Find where the given text appears and provide that cell's center as (x, y) coordinate. 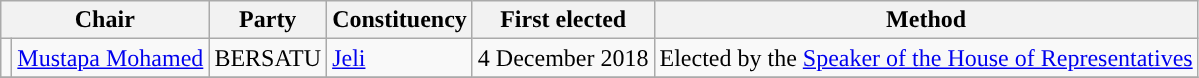
Mustapa Mohamed (110, 58)
Jeli (400, 58)
Elected by the Speaker of the House of Representatives (926, 58)
Chair (105, 20)
4 December 2018 (563, 58)
Party (268, 20)
First elected (563, 20)
BERSATU (268, 58)
Method (926, 20)
Constituency (400, 20)
